Determine the [x, y] coordinate at the center of the cell enclosing the given text.  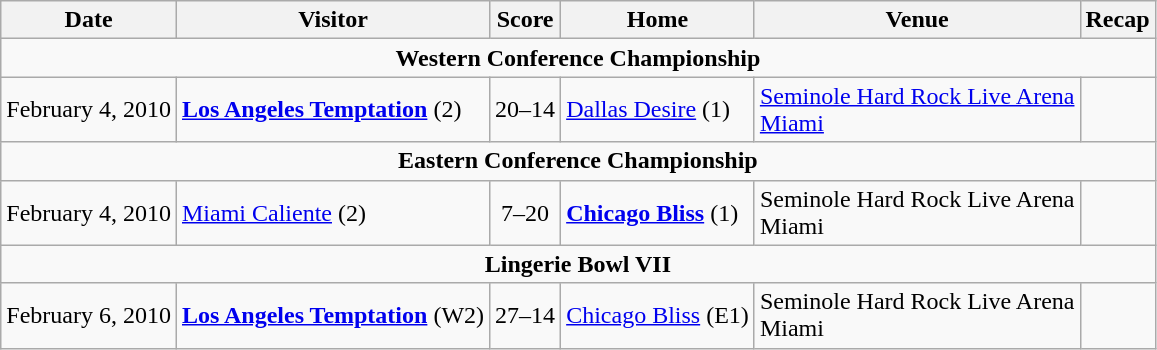
Dallas Desire (1) [658, 110]
7–20 [526, 212]
Date [89, 20]
Recap [1118, 20]
Miami Caliente (2) [332, 212]
27–14 [526, 316]
Chicago Bliss (1) [658, 212]
Venue [917, 20]
Los Angeles Temptation (2) [332, 110]
February 6, 2010 [89, 316]
Chicago Bliss (E1) [658, 316]
Eastern Conference Championship [578, 161]
20–14 [526, 110]
Western Conference Championship [578, 58]
Lingerie Bowl VII [578, 264]
Home [658, 20]
Visitor [332, 20]
Los Angeles Temptation (W2) [332, 316]
Score [526, 20]
